Capture the cell that displays the provided text and extract its [x, y] central coordinate. 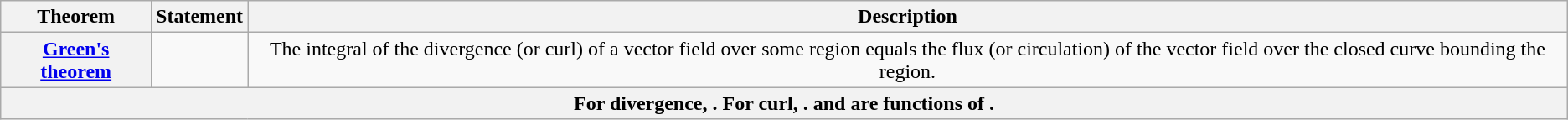
For divergence, . For curl, . and are functions of . [784, 103]
Statement [199, 17]
Green's theorem [76, 60]
Description [908, 17]
Theorem [76, 17]
